Output the [X, Y] coordinate of the center of the cell containing the given text.  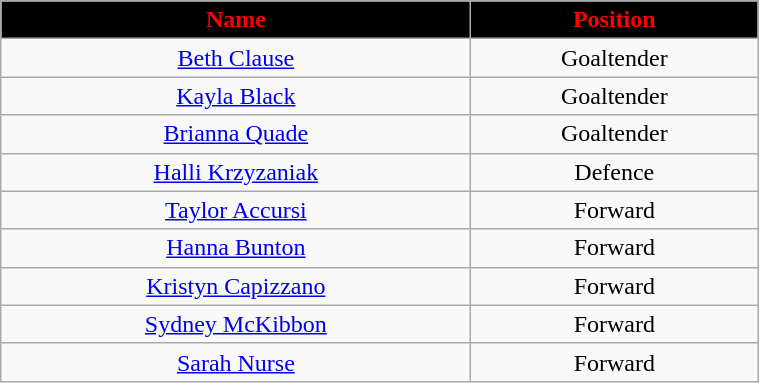
Position [614, 20]
Name [236, 20]
Hanna Bunton [236, 248]
Taylor Accursi [236, 210]
Halli Krzyzaniak [236, 172]
Kayla Black [236, 96]
Brianna Quade [236, 134]
Sarah Nurse [236, 362]
Sydney McKibbon [236, 324]
Kristyn Capizzano [236, 286]
Beth Clause [236, 58]
Defence [614, 172]
